Identify which cell holds the provided text, then report its [x, y] central coordinate. 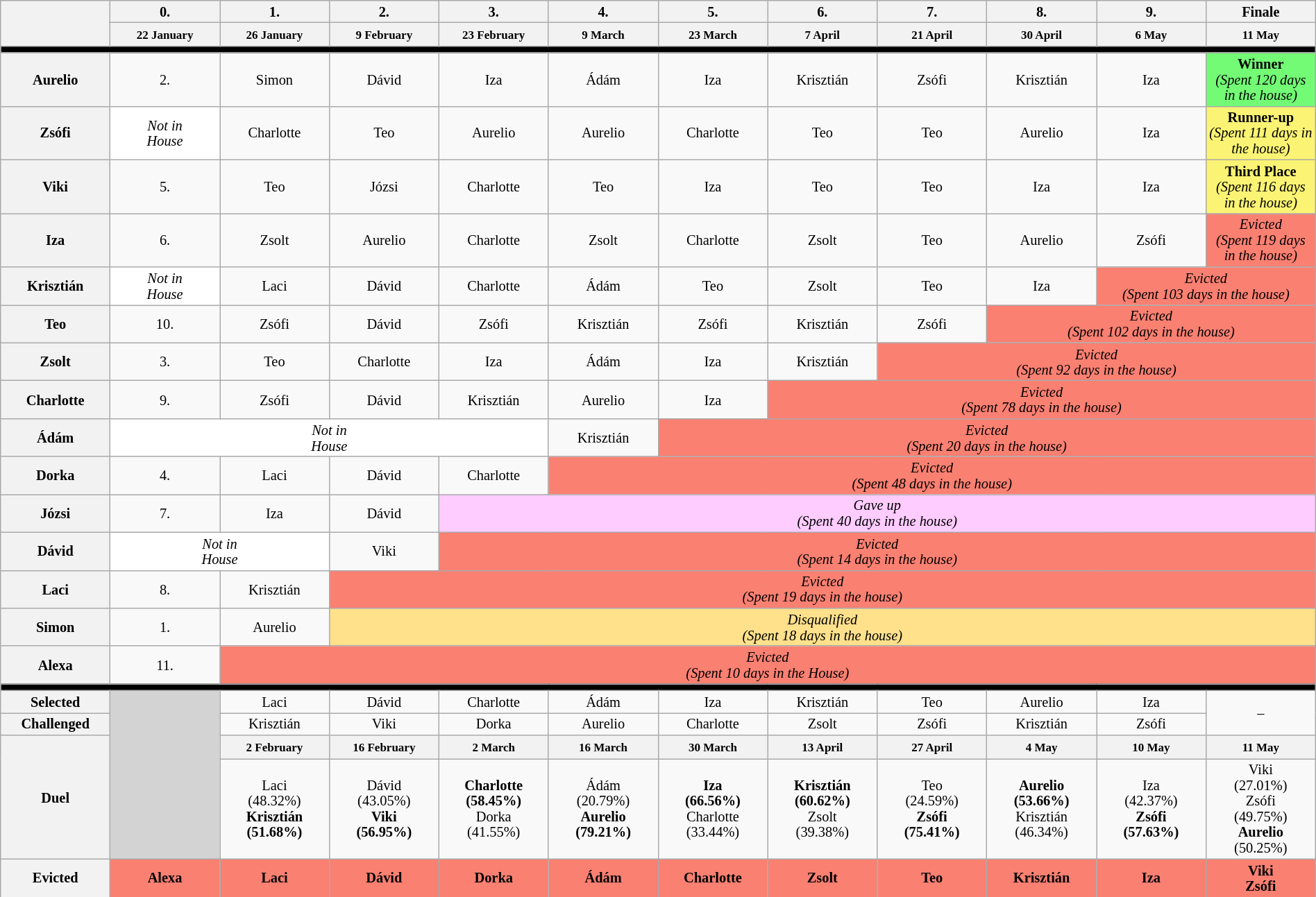
Evicted(Spent 119 days in the house) [1260, 240]
21 April [932, 34]
Charlotte(58.45%)Dorka(41.55%) [493, 809]
Aurelio(53.66%)Krisztián(46.34%) [1042, 809]
Gave up(Spent 40 days in the house) [877, 513]
4 May [1042, 747]
27 April [932, 747]
– [1260, 712]
Laci(48.32%)Krisztián(51.68%) [274, 809]
10. [165, 323]
22 January [165, 34]
16 March [603, 747]
30 April [1042, 34]
9 March [603, 34]
Evicted(Spent 78 days in the house) [1041, 400]
Teo(24.59%)Zsófi(75.41%) [932, 809]
Krisztián(60.62%) Zsolt(39.38%) [822, 809]
Third Place(Spent 116 days in the house) [1260, 186]
Evicted [56, 878]
Finale [1260, 11]
2 March [493, 747]
23 March [713, 34]
Evicted(Spent 19 days in the house) [822, 590]
Evicted(Spent 48 days in the house) [931, 476]
13 April [822, 747]
Iza(66.56%)Charlotte(33.44%) [713, 809]
Evicted(Spent 92 days in the house) [1097, 362]
30 March [713, 747]
Winner(Spent 120 days in the house) [1260, 79]
Iza(42.37%)Zsófi(57.63%) [1151, 809]
16 February [384, 747]
Disqualified(Spent 18 days in the house) [822, 627]
Duel [56, 797]
9 February [384, 34]
Dávid(43.05%)Viki(56.95%) [384, 809]
Selected [56, 701]
26 January [274, 34]
Evicted(Spent 103 days in the house) [1206, 286]
Evicted(Spent 102 days in the house) [1151, 323]
Evicted(Spent 10 days in the House) [768, 665]
Ádám(20.79%)Aurelio(79.21%) [603, 809]
Viki(27.01%)Zsófi(49.75%)Aurelio(50.25%) [1260, 809]
23 February [493, 34]
VikiZsófi [1260, 878]
Runner-up(Spent 111 days in the house) [1260, 133]
10 May [1151, 747]
Evicted(Spent 14 days in the house) [877, 551]
6 May [1151, 34]
Evicted(Spent 20 days in the house) [987, 437]
Challenged [56, 724]
7 April [822, 34]
11. [165, 665]
2 February [274, 747]
0. [165, 11]
